Search for the cell housing the specified text and yield its (x, y) center coordinate. 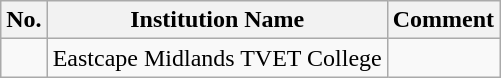
No. (24, 20)
Eastcape Midlands TVET College (217, 58)
Institution Name (217, 20)
Comment (443, 20)
